Extract the [x, y] coordinate from the center of the cell holding the provided text.  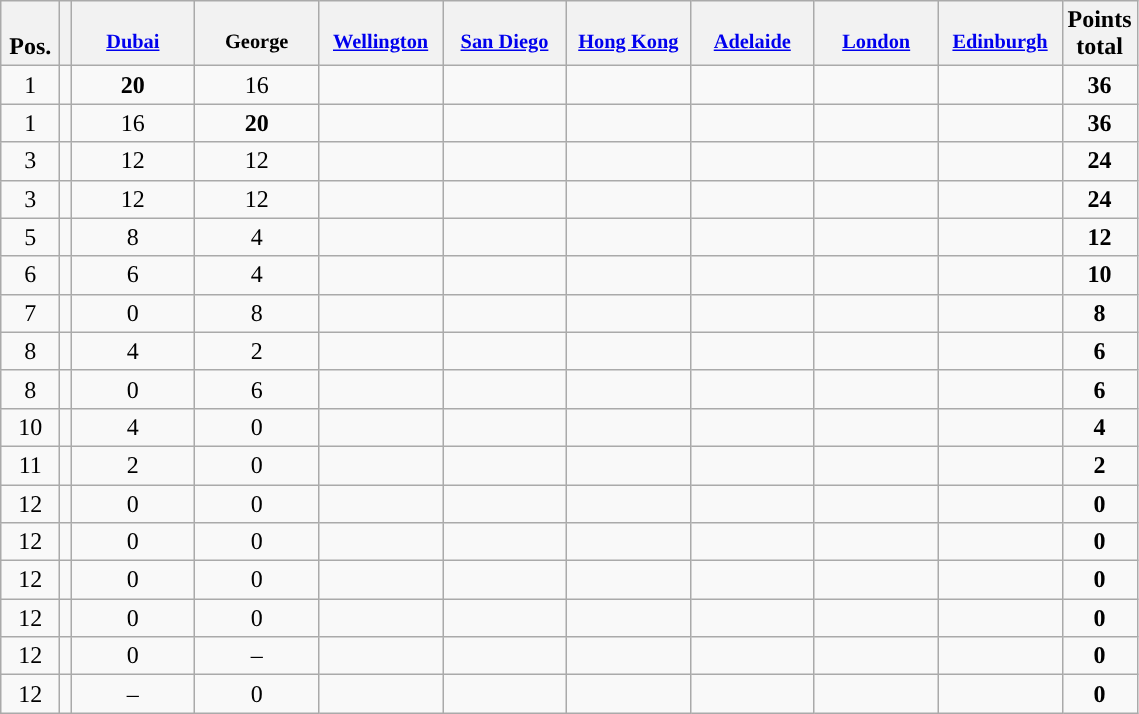
London [876, 34]
Adelaide [752, 34]
San Diego [505, 34]
Hong Kong [628, 34]
George [257, 34]
11 [30, 465]
5 [30, 237]
Pos. [30, 34]
Wellington [381, 34]
Edinburgh [1000, 34]
Pointstotal [1100, 34]
7 [30, 313]
Dubai [133, 34]
